Determine the [x, y] coordinate at the center of the cell enclosing the given text.  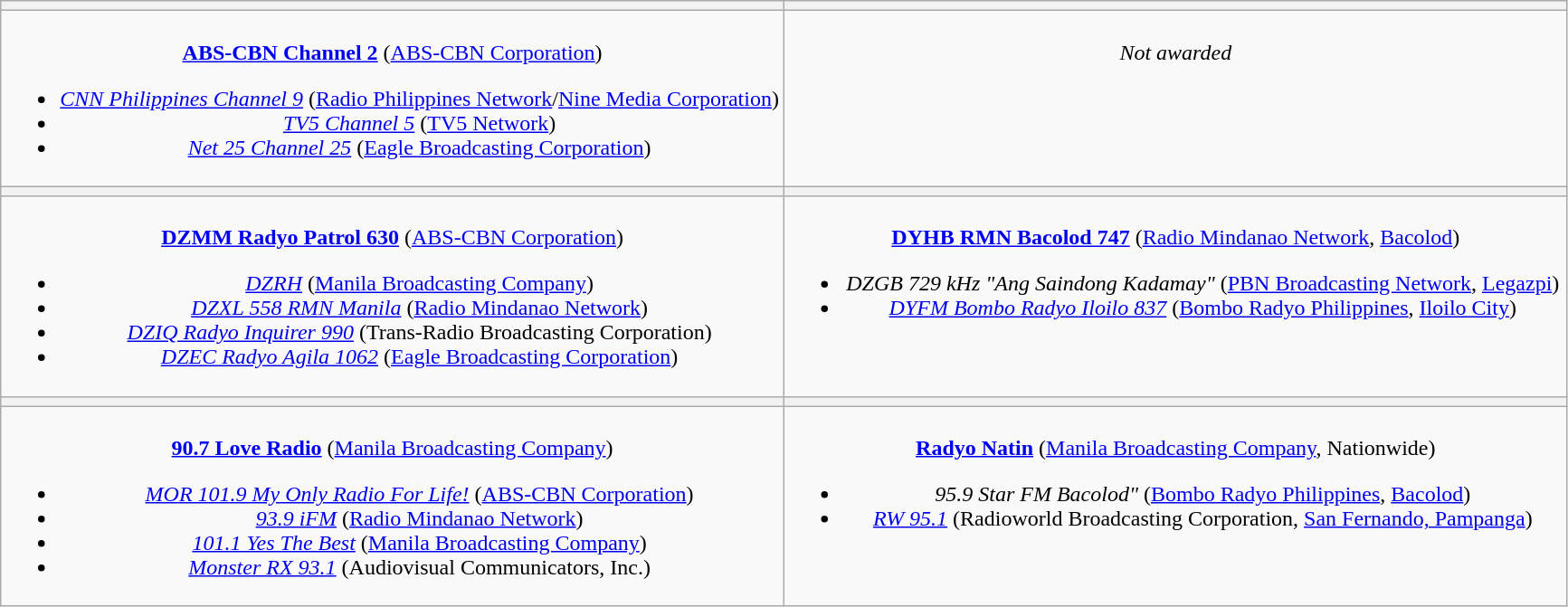
Not awarded [1175, 99]
